Determine the [x, y] coordinate at the center of the cell enclosing the given text.  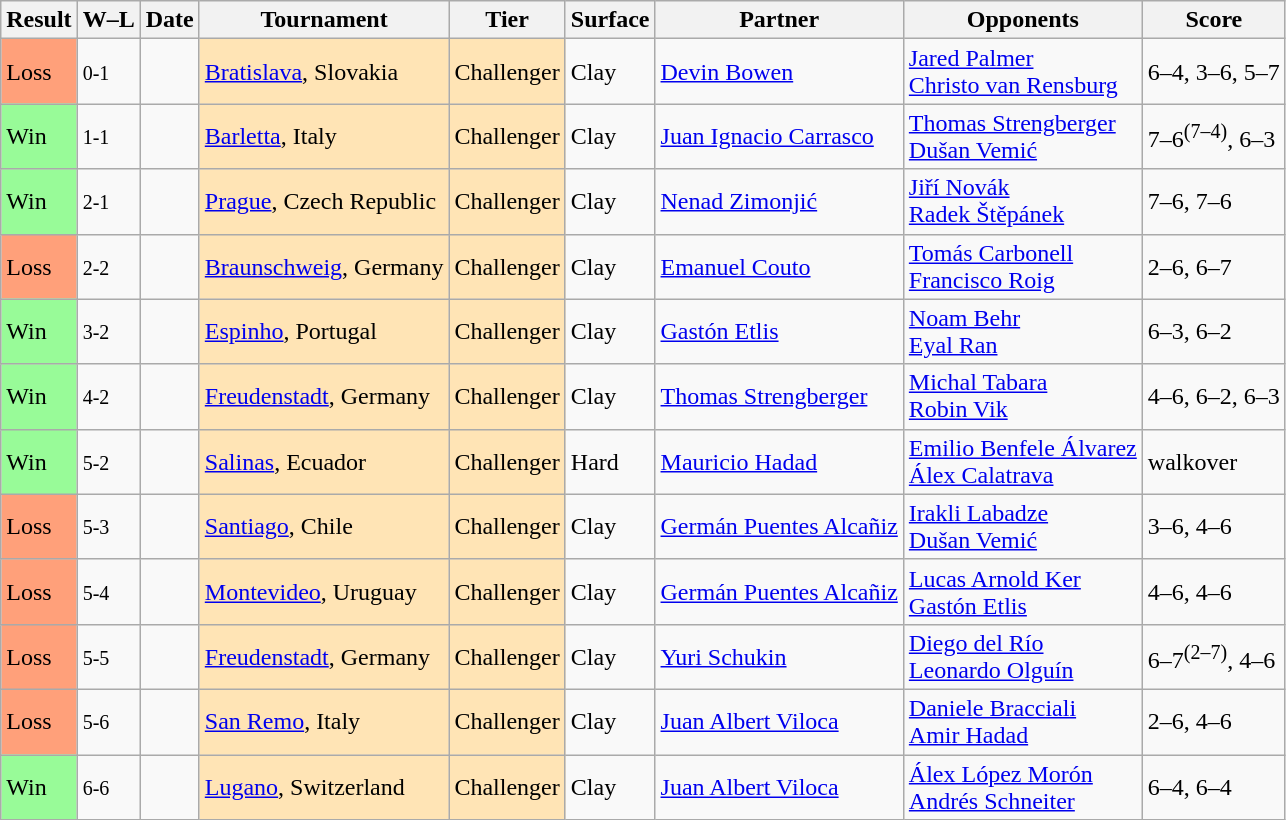
Tier [507, 20]
Emilio Benfele Álvarez Álex Calatrava [1022, 462]
6–4, 3–6, 5–7 [1214, 72]
4–6, 6–2, 6–3 [1214, 396]
Score [1214, 20]
Jiří Novák Radek Štěpánek [1022, 202]
Daniele Bracciali Amir Hadad [1022, 722]
Date [170, 20]
5-3 [108, 526]
4-2 [108, 396]
Surface [610, 20]
5-4 [108, 592]
Noam Behr Eyal Ran [1022, 332]
Espinho, Portugal [324, 332]
2-1 [108, 202]
Devin Bowen [779, 72]
5-2 [108, 462]
0-1 [108, 72]
Diego del Río Leonardo Olguín [1022, 656]
Thomas Strengberger [779, 396]
Mauricio Hadad [779, 462]
2–6, 6–7 [1214, 266]
Nenad Zimonjić [779, 202]
Michal Tabara Robin Vik [1022, 396]
Hard [610, 462]
2–6, 4–6 [1214, 722]
3-2 [108, 332]
Barletta, Italy [324, 136]
6–4, 6–4 [1214, 786]
Lucas Arnold Ker Gastón Etlis [1022, 592]
Emanuel Couto [779, 266]
San Remo, Italy [324, 722]
Irakli Labadze Dušan Vemić [1022, 526]
Jared Palmer Christo van Rensburg [1022, 72]
Salinas, Ecuador [324, 462]
4–6, 4–6 [1214, 592]
Opponents [1022, 20]
Álex López Morón Andrés Schneiter [1022, 786]
Lugano, Switzerland [324, 786]
5-6 [108, 722]
7–6, 7–6 [1214, 202]
Tournament [324, 20]
6–7(2–7), 4–6 [1214, 656]
Montevideo, Uruguay [324, 592]
5-5 [108, 656]
Santiago, Chile [324, 526]
Result [39, 20]
Tomás Carbonell Francisco Roig [1022, 266]
Yuri Schukin [779, 656]
Partner [779, 20]
2-2 [108, 266]
Juan Ignacio Carrasco [779, 136]
Thomas Strengberger Dušan Vemić [1022, 136]
Prague, Czech Republic [324, 202]
7–6(7–4), 6–3 [1214, 136]
6–3, 6–2 [1214, 332]
W–L [108, 20]
6-6 [108, 786]
Braunschweig, Germany [324, 266]
walkover [1214, 462]
Gastón Etlis [779, 332]
3–6, 4–6 [1214, 526]
Bratislava, Slovakia [324, 72]
1-1 [108, 136]
